Find where the given text appears and provide that cell's center as (x, y) coordinate. 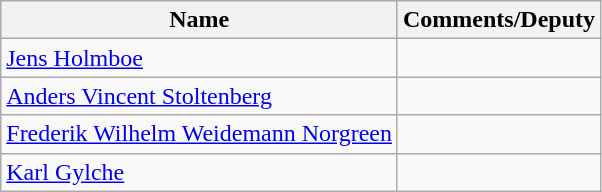
Frederik Wilhelm Weidemann Norgreen (200, 134)
Comments/Deputy (498, 20)
Jens Holmboe (200, 58)
Name (200, 20)
Anders Vincent Stoltenberg (200, 96)
Karl Gylche (200, 172)
